Pinpoint the cell where the given text exists, returning its (x, y) midpoint coordinate. 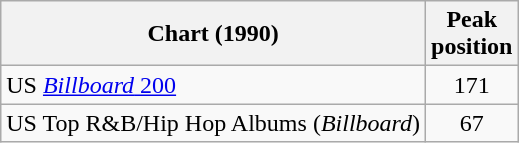
US Billboard 200 (214, 85)
171 (472, 85)
67 (472, 123)
Peakposition (472, 34)
Chart (1990) (214, 34)
US Top R&B/Hip Hop Albums (Billboard) (214, 123)
